Return the (X, Y) coordinate for the center point of the cell that contains the specified text.  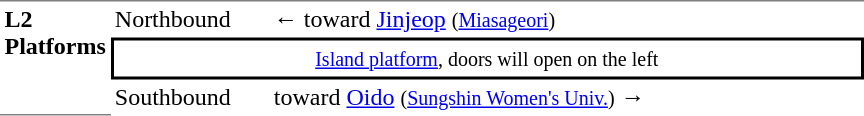
Island platform, doors will open on the left (486, 59)
L2Platforms (55, 58)
← toward Jinjeop (Miasageori) (566, 19)
Northbound (190, 19)
Southbound (190, 98)
toward Oido (Sungshin Women's Univ.) → (566, 98)
